Scan for the cell matching the given text and deliver its [x, y] coordinate at center. 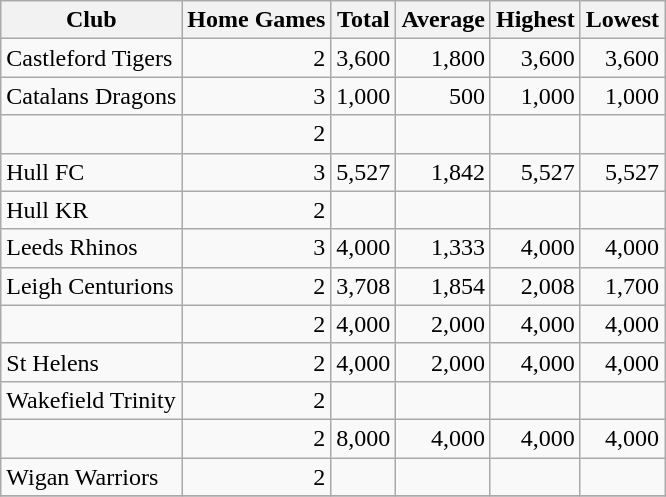
1,842 [444, 172]
1,700 [622, 286]
Hull FC [92, 172]
St Helens [92, 362]
Wigan Warriors [92, 477]
Hull KR [92, 210]
Average [444, 20]
2,008 [535, 286]
Leigh Centurions [92, 286]
Home Games [256, 20]
8,000 [364, 438]
Lowest [622, 20]
Highest [535, 20]
Club [92, 20]
1,854 [444, 286]
500 [444, 96]
Total [364, 20]
1,800 [444, 58]
Wakefield Trinity [92, 400]
3,708 [364, 286]
Leeds Rhinos [92, 248]
Catalans Dragons [92, 96]
1,333 [444, 248]
Castleford Tigers [92, 58]
